Provide the [X, Y] coordinate of the cell's center where the given text is located.  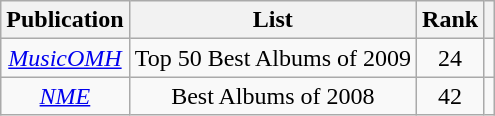
Publication [65, 20]
NME [65, 96]
Rank [450, 20]
24 [450, 58]
42 [450, 96]
MusicOMH [65, 58]
Best Albums of 2008 [272, 96]
Top 50 Best Albums of 2009 [272, 58]
List [272, 20]
